Provide the [X, Y] coordinate of the cell's center where the given text is located.  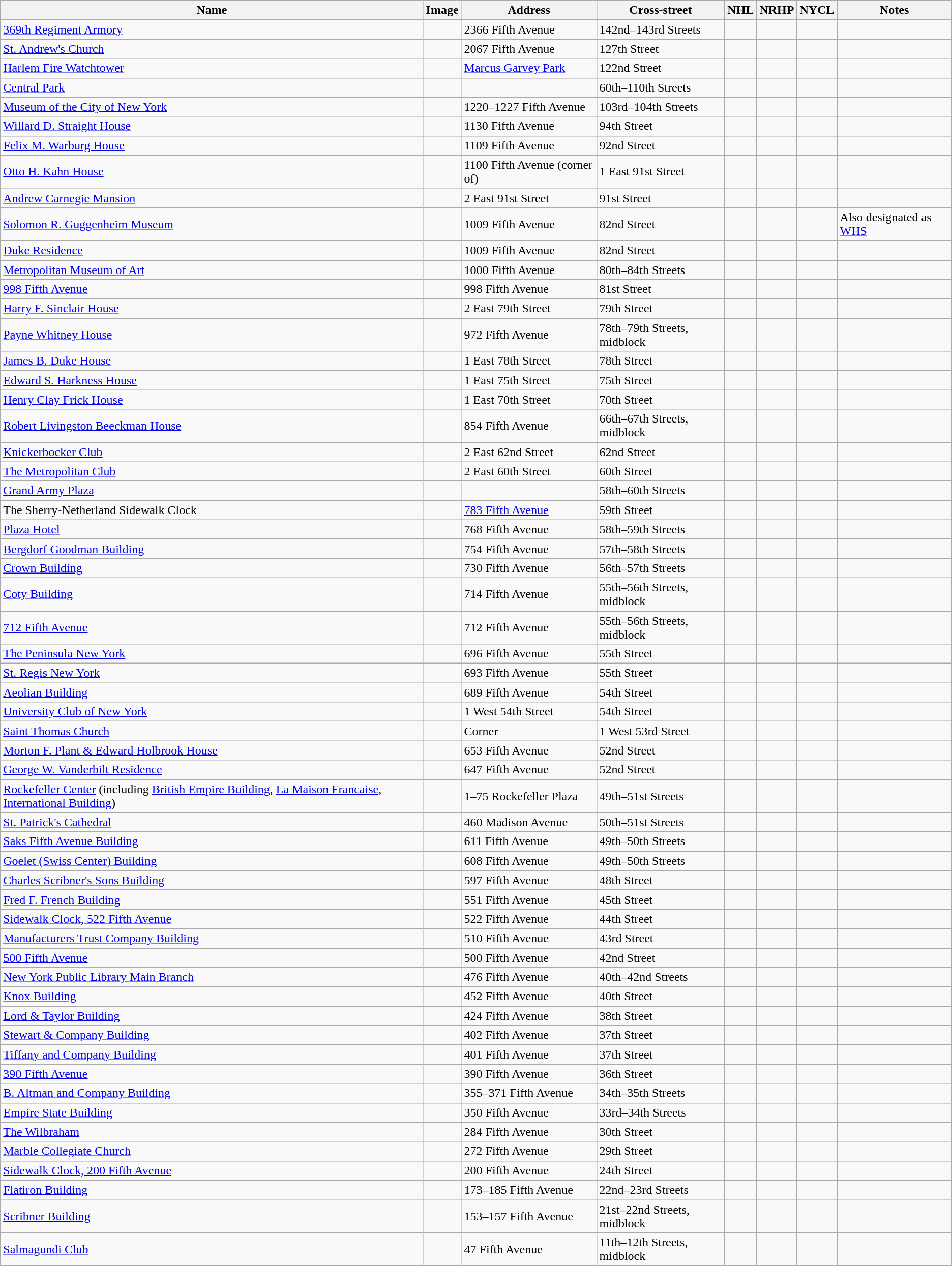
40th–42nd Streets [661, 977]
78th Street [661, 361]
103rd–104th Streets [661, 107]
34th–35th Streets [661, 1093]
81st Street [661, 289]
689 Fifth Avenue [529, 692]
The Wilbraham [212, 1132]
854 Fifth Avenue [529, 426]
60th Street [661, 471]
Corner [529, 731]
551 Fifth Avenue [529, 899]
58th–59th Streets [661, 529]
Felix M. Warburg House [212, 145]
Flatiron Building [212, 1190]
Marble Collegiate Church [212, 1151]
1 East 91st Street [661, 172]
402 Fifth Avenue [529, 1035]
Name [212, 10]
The Peninsula New York [212, 654]
22nd–23rd Streets [661, 1190]
730 Fifth Avenue [529, 568]
70th Street [661, 400]
NRHP [777, 10]
New York Public Library Main Branch [212, 977]
Museum of the City of New York [212, 107]
647 Fifth Avenue [529, 770]
Plaza Hotel [212, 529]
350 Fifth Avenue [529, 1112]
Edward S. Harkness House [212, 380]
James B. Duke House [212, 361]
693 Fifth Avenue [529, 673]
Otto H. Kahn House [212, 172]
Address [529, 10]
33rd–34th Streets [661, 1112]
510 Fifth Avenue [529, 938]
768 Fifth Avenue [529, 529]
24th Street [661, 1170]
Willard D. Straight House [212, 126]
44th Street [661, 919]
153–157 Fifth Avenue [529, 1216]
2067 Fifth Avenue [529, 49]
Charles Scribner's Sons Building [212, 880]
1000 Fifth Avenue [529, 270]
Coty Building [212, 594]
369th Regiment Armory [212, 29]
Image [442, 10]
36th Street [661, 1074]
1100 Fifth Avenue (corner of) [529, 172]
58th–60th Streets [661, 491]
St. Regis New York [212, 673]
21st–22nd Streets, midblock [661, 1216]
94th Street [661, 126]
47 Fifth Avenue [529, 1249]
38th Street [661, 1016]
75th Street [661, 380]
200 Fifth Avenue [529, 1170]
783 Fifth Avenue [529, 510]
30th Street [661, 1132]
1–75 Rockefeller Plaza [529, 796]
1 East 70th Street [529, 400]
St. Andrew's Church [212, 49]
1220–1227 Fifth Avenue [529, 107]
Empire State Building [212, 1112]
Also designated as WHS [894, 224]
Grand Army Plaza [212, 491]
1 East 78th Street [529, 361]
Harry F. Sinclair House [212, 309]
2366 Fifth Avenue [529, 29]
653 Fifth Avenue [529, 750]
2 East 91st Street [529, 198]
754 Fifth Avenue [529, 549]
The Metropolitan Club [212, 471]
91st Street [661, 198]
Crown Building [212, 568]
Robert Livingston Beeckman House [212, 426]
714 Fifth Avenue [529, 594]
122nd Street [661, 68]
56th–57th Streets [661, 568]
Scribner Building [212, 1216]
80th–84th Streets [661, 270]
Fred F. French Building [212, 899]
1 West 54th Street [529, 712]
29th Street [661, 1151]
272 Fifth Avenue [529, 1151]
62nd Street [661, 452]
92nd Street [661, 145]
48th Street [661, 880]
NHL [740, 10]
Saks Fifth Avenue Building [212, 841]
Bergdorf Goodman Building [212, 549]
Solomon R. Guggenheim Museum [212, 224]
Morton F. Plant & Edward Holbrook House [212, 750]
79th Street [661, 309]
50th–51st Streets [661, 822]
45th Street [661, 899]
Saint Thomas Church [212, 731]
127th Street [661, 49]
Salmagundi Club [212, 1249]
355–371 Fifth Avenue [529, 1093]
460 Madison Avenue [529, 822]
972 Fifth Avenue [529, 335]
142nd–143rd Streets [661, 29]
611 Fifth Avenue [529, 841]
78th–79th Streets, midblock [661, 335]
NYCL [817, 10]
696 Fifth Avenue [529, 654]
173–185 Fifth Avenue [529, 1190]
Aeolian Building [212, 692]
Harlem Fire Watchtower [212, 68]
Knickerbocker Club [212, 452]
1 West 53rd Street [661, 731]
Central Park [212, 87]
424 Fifth Avenue [529, 1016]
401 Fifth Avenue [529, 1054]
Henry Clay Frick House [212, 400]
11th–12th Streets, midblock [661, 1249]
University Club of New York [212, 712]
2 East 79th Street [529, 309]
476 Fifth Avenue [529, 977]
608 Fifth Avenue [529, 861]
597 Fifth Avenue [529, 880]
Rockefeller Center (including British Empire Building, La Maison Francaise, International Building) [212, 796]
1109 Fifth Avenue [529, 145]
Knox Building [212, 997]
Cross-street [661, 10]
George W. Vanderbilt Residence [212, 770]
Tiffany and Company Building [212, 1054]
The Sherry-Netherland Sidewalk Clock [212, 510]
Metropolitan Museum of Art [212, 270]
Lord & Taylor Building [212, 1016]
Stewart & Company Building [212, 1035]
284 Fifth Avenue [529, 1132]
Duke Residence [212, 250]
Notes [894, 10]
2 East 60th Street [529, 471]
Sidewalk Clock, 200 Fifth Avenue [212, 1170]
Payne Whitney House [212, 335]
42nd Street [661, 957]
B. Altman and Company Building [212, 1093]
Andrew Carnegie Mansion [212, 198]
60th–110th Streets [661, 87]
1130 Fifth Avenue [529, 126]
66th–67th Streets, midblock [661, 426]
40th Street [661, 997]
452 Fifth Avenue [529, 997]
59th Street [661, 510]
1 East 75th Street [529, 380]
2 East 62nd Street [529, 452]
Manufacturers Trust Company Building [212, 938]
522 Fifth Avenue [529, 919]
Marcus Garvey Park [529, 68]
49th–51st Streets [661, 796]
43rd Street [661, 938]
St. Patrick's Cathedral [212, 822]
Sidewalk Clock, 522 Fifth Avenue [212, 919]
57th–58th Streets [661, 549]
Goelet (Swiss Center) Building [212, 861]
